Search for the cell housing the specified text and yield its [x, y] center coordinate. 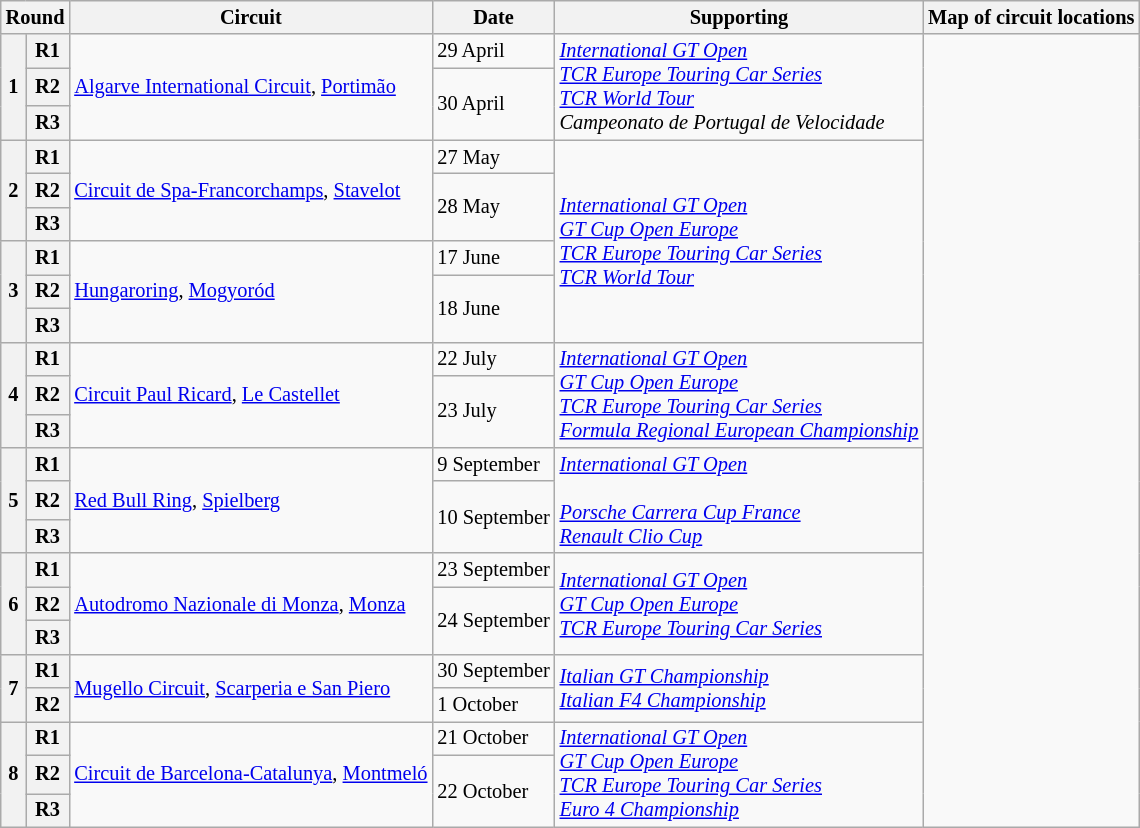
9 September [493, 464]
22 July [493, 359]
29 April [493, 51]
28 May [493, 206]
Circuit [250, 17]
1 October [493, 705]
International GT OpenGT Cup Open EuropeTCR Europe Touring Car SeriesTCR World Tour [740, 241]
Red Bull Ring, Spielberg [250, 500]
10 September [493, 517]
7 [14, 688]
3 [14, 292]
Hungaroring, Mogyoród [250, 292]
International GT OpenTCR Europe Touring Car SeriesTCR World TourCampeonato de Portugal de Velocidade [740, 87]
Supporting [740, 17]
2 [14, 190]
Circuit de Spa-Francorchamps, Stavelot [250, 190]
International GT OpenGT Cup Open EuropeTCR Europe Touring Car SeriesFormula Regional European Championship [740, 395]
27 May [493, 157]
6 [14, 604]
24 September [493, 620]
18 June [493, 308]
23 July [493, 411]
4 [14, 395]
8 [14, 774]
Round [36, 17]
5 [14, 500]
Date [493, 17]
International GT OpenGT Cup Open EuropeTCR Europe Touring Car Series [740, 604]
21 October [493, 738]
Algarve International Circuit, Portimão [250, 87]
Map of circuit locations [1031, 17]
International GT OpenPorsche Carrera Cup FranceRenault Clio Cup [740, 500]
17 June [493, 258]
Autodromo Nazionale di Monza, Monza [250, 604]
Circuit Paul Ricard, Le Castellet [250, 395]
1 [14, 87]
Mugello Circuit, Scarperia e San Piero [250, 688]
30 April [493, 104]
International GT OpenGT Cup Open EuropeTCR Europe Touring Car SeriesEuro 4 Championship [740, 774]
Circuit de Barcelona-Catalunya, Montmeló [250, 774]
22 October [493, 791]
Italian GT ChampionshipItalian F4 Championship [740, 688]
23 September [493, 570]
30 September [493, 671]
